Provide the [X, Y] coordinate of the cell's center where the given text is located.  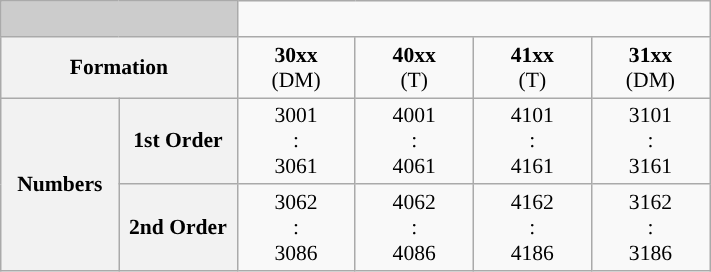
4101:4161 [532, 142]
3062:3086 [296, 228]
Formation [119, 68]
30xx(DM) [296, 68]
3001:3061 [296, 142]
3101:3161 [650, 142]
3162:3186 [650, 228]
31xx(DM) [650, 68]
40xx(T) [414, 68]
4001:4061 [414, 142]
1st Order [178, 142]
2nd Order [178, 228]
Numbers [60, 184]
41xx(T) [532, 68]
4162:4186 [532, 228]
4062:4086 [414, 228]
